For the text-containing cell, return its midpoint in [X, Y] coordinate format. 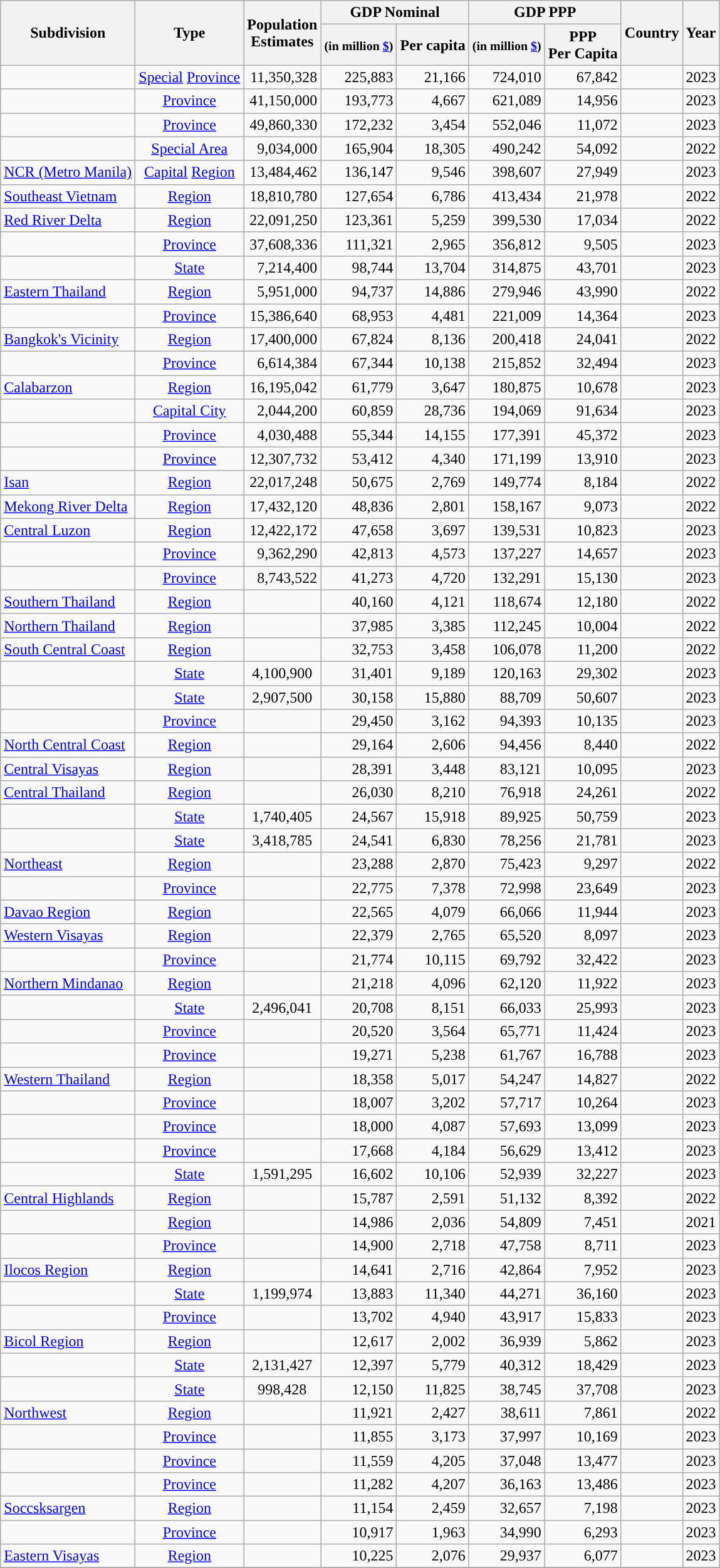
12,397 [358, 1365]
14,986 [358, 1222]
5,951,000 [282, 291]
22,565 [358, 912]
41,273 [358, 578]
11,944 [583, 912]
32,657 [506, 1508]
1,740,405 [282, 817]
66,033 [506, 1007]
88,709 [506, 698]
Capital City [189, 411]
Western Visayas [68, 936]
29,302 [583, 673]
Eastern Thailand [68, 291]
4,079 [432, 912]
2,907,500 [282, 698]
221,009 [506, 315]
14,827 [583, 1079]
19,271 [358, 1055]
53,412 [358, 459]
118,674 [506, 602]
78,256 [506, 840]
12,180 [583, 602]
94,393 [506, 721]
15,787 [358, 1198]
17,432,120 [282, 506]
398,607 [506, 172]
200,418 [506, 340]
42,864 [506, 1270]
10,678 [583, 387]
17,034 [583, 220]
490,242 [506, 149]
54,247 [506, 1079]
4,100,900 [282, 673]
Northeast [68, 864]
Calabarzon [68, 387]
356,812 [506, 244]
11,825 [432, 1389]
Mekong River Delta [68, 506]
136,147 [358, 172]
3,202 [432, 1103]
4,667 [432, 101]
3,564 [432, 1031]
94,456 [506, 745]
13,704 [432, 268]
123,361 [358, 220]
3,162 [432, 721]
36,939 [506, 1341]
2,496,041 [282, 1007]
50,607 [583, 698]
4,121 [432, 602]
34,990 [506, 1532]
8,151 [432, 1007]
24,567 [358, 817]
Northwest [68, 1413]
Central Visayas [68, 769]
18,000 [358, 1127]
10,917 [358, 1532]
38,745 [506, 1389]
4,096 [432, 983]
15,386,640 [282, 315]
2,036 [432, 1222]
18,007 [358, 1103]
24,041 [583, 340]
193,773 [358, 101]
15,130 [583, 578]
27,949 [583, 172]
8,136 [432, 340]
56,629 [506, 1151]
11,200 [583, 649]
10,169 [583, 1436]
11,072 [583, 125]
37,048 [506, 1461]
11,282 [358, 1485]
9,073 [583, 506]
399,530 [506, 220]
180,875 [506, 387]
4,720 [432, 578]
43,917 [506, 1317]
PPP Per Capita [583, 45]
8,210 [432, 793]
5,779 [432, 1365]
83,121 [506, 769]
413,434 [506, 196]
9,546 [432, 172]
4,940 [432, 1317]
15,918 [432, 817]
Northern Thailand [68, 625]
41,150,000 [282, 101]
47,758 [506, 1246]
Northern Mindanao [68, 983]
13,486 [583, 1485]
37,985 [358, 625]
20,708 [358, 1007]
172,232 [358, 125]
4,184 [432, 1151]
2,427 [432, 1413]
2,044,200 [282, 411]
1,963 [432, 1532]
40,160 [358, 602]
26,030 [358, 793]
9,505 [583, 244]
18,358 [358, 1079]
2,801 [432, 506]
61,767 [506, 1055]
13,910 [583, 459]
11,922 [583, 983]
Subdivision [68, 33]
98,744 [358, 268]
69,792 [506, 959]
29,450 [358, 721]
75,423 [506, 864]
Per capita [432, 45]
3,458 [432, 649]
Central Thailand [68, 793]
Western Thailand [68, 1079]
50,759 [583, 817]
10,823 [583, 530]
8,743,522 [282, 578]
Population Estimates [282, 33]
8,392 [583, 1198]
49,860,330 [282, 125]
Isan [68, 483]
21,218 [358, 983]
3,418,785 [282, 840]
44,271 [506, 1294]
15,833 [583, 1317]
3,454 [432, 125]
65,520 [506, 936]
1,199,974 [282, 1294]
Year [701, 33]
21,781 [583, 840]
171,199 [506, 459]
3,448 [432, 769]
11,921 [358, 1413]
Davao Region [68, 912]
14,900 [358, 1246]
10,115 [432, 959]
25,993 [583, 1007]
67,344 [358, 363]
40,312 [506, 1365]
11,855 [358, 1436]
57,717 [506, 1103]
43,990 [583, 291]
18,429 [583, 1365]
3,697 [432, 530]
72,998 [506, 888]
10,138 [432, 363]
Central Luzon [68, 530]
28,736 [432, 411]
43,701 [583, 268]
Type [189, 33]
2,716 [432, 1270]
14,155 [432, 435]
724,010 [506, 77]
Special Area [189, 149]
GDP PPP [545, 13]
4,207 [432, 1485]
11,340 [432, 1294]
12,307,732 [282, 459]
15,880 [432, 698]
621,089 [506, 101]
50,675 [358, 483]
2,870 [432, 864]
67,824 [358, 340]
4,205 [432, 1461]
22,775 [358, 888]
13,477 [583, 1461]
31,401 [358, 673]
9,189 [432, 673]
11,424 [583, 1031]
12,150 [358, 1389]
62,120 [506, 983]
65,771 [506, 1031]
60,859 [358, 411]
11,350,328 [282, 77]
3,647 [432, 387]
10,095 [583, 769]
22,017,248 [282, 483]
Bicol Region [68, 1341]
6,293 [583, 1532]
8,711 [583, 1246]
111,321 [358, 244]
37,608,336 [282, 244]
Eastern Visayas [68, 1556]
139,531 [506, 530]
23,649 [583, 888]
4,573 [432, 554]
67,842 [583, 77]
51,132 [506, 1198]
89,925 [506, 817]
314,875 [506, 268]
132,291 [506, 578]
8,097 [583, 936]
36,163 [506, 1485]
5,017 [432, 1079]
91,634 [583, 411]
9,297 [583, 864]
106,078 [506, 649]
2,606 [432, 745]
158,167 [506, 506]
6,830 [432, 840]
94,737 [358, 291]
21,774 [358, 959]
7,378 [432, 888]
21,978 [583, 196]
3,385 [432, 625]
Special Province [189, 77]
29,164 [358, 745]
45,372 [583, 435]
17,668 [358, 1151]
9,034,000 [282, 149]
21,166 [432, 77]
194,069 [506, 411]
37,997 [506, 1436]
2,131,427 [282, 1365]
13,484,462 [282, 172]
14,641 [358, 1270]
12,617 [358, 1341]
177,391 [506, 435]
Bangkok's Vicinity [68, 340]
32,494 [583, 363]
9,362,290 [282, 554]
Red River Delta [68, 220]
1,591,295 [282, 1174]
36,160 [583, 1294]
32,753 [358, 649]
Southern Thailand [68, 602]
112,245 [506, 625]
5,238 [432, 1055]
4,481 [432, 315]
Ilocos Region [68, 1270]
South Central Coast [68, 649]
2,718 [432, 1246]
7,861 [583, 1413]
165,904 [358, 149]
6,786 [432, 196]
68,953 [358, 315]
17,400,000 [282, 340]
32,422 [583, 959]
47,658 [358, 530]
48,836 [358, 506]
2021 [701, 1222]
11,559 [358, 1461]
54,809 [506, 1222]
42,813 [358, 554]
10,225 [358, 1556]
52,939 [506, 1174]
8,440 [583, 745]
Capital Region [189, 172]
22,379 [358, 936]
7,451 [583, 1222]
2,459 [432, 1508]
20,520 [358, 1031]
2,002 [432, 1341]
57,693 [506, 1127]
127,654 [358, 196]
998,428 [282, 1389]
5,259 [432, 220]
23,288 [358, 864]
18,305 [432, 149]
76,918 [506, 793]
2,965 [432, 244]
55,344 [358, 435]
Southeast Vietnam [68, 196]
North Central Coast [68, 745]
GDP Nominal [395, 13]
24,261 [583, 793]
4,030,488 [282, 435]
11,154 [358, 1508]
22,091,250 [282, 220]
10,106 [432, 1174]
16,788 [583, 1055]
149,774 [506, 483]
NCR (Metro Manila) [68, 172]
3,173 [432, 1436]
8,184 [583, 483]
215,852 [506, 363]
7,214,400 [282, 268]
61,779 [358, 387]
13,883 [358, 1294]
Country [652, 33]
279,946 [506, 291]
16,195,042 [282, 387]
6,077 [583, 1556]
32,227 [583, 1174]
30,158 [358, 698]
28,391 [358, 769]
6,614,384 [282, 363]
14,956 [583, 101]
24,541 [358, 840]
12,422,172 [282, 530]
54,092 [583, 149]
225,883 [358, 77]
4,087 [432, 1127]
13,412 [583, 1151]
552,046 [506, 125]
14,364 [583, 315]
10,004 [583, 625]
13,702 [358, 1317]
2,076 [432, 1556]
10,264 [583, 1103]
2,769 [432, 483]
14,657 [583, 554]
13,099 [583, 1127]
14,886 [432, 291]
Central Highlands [68, 1198]
10,135 [583, 721]
16,602 [358, 1174]
4,340 [432, 459]
2,591 [432, 1198]
37,708 [583, 1389]
7,952 [583, 1270]
2,765 [432, 936]
7,198 [583, 1508]
38,611 [506, 1413]
5,862 [583, 1341]
29,937 [506, 1556]
120,163 [506, 673]
66,066 [506, 912]
137,227 [506, 554]
Soccsksargen [68, 1508]
18,810,780 [282, 196]
